Determine the (X, Y) coordinate at the center of the cell enclosing the given text.  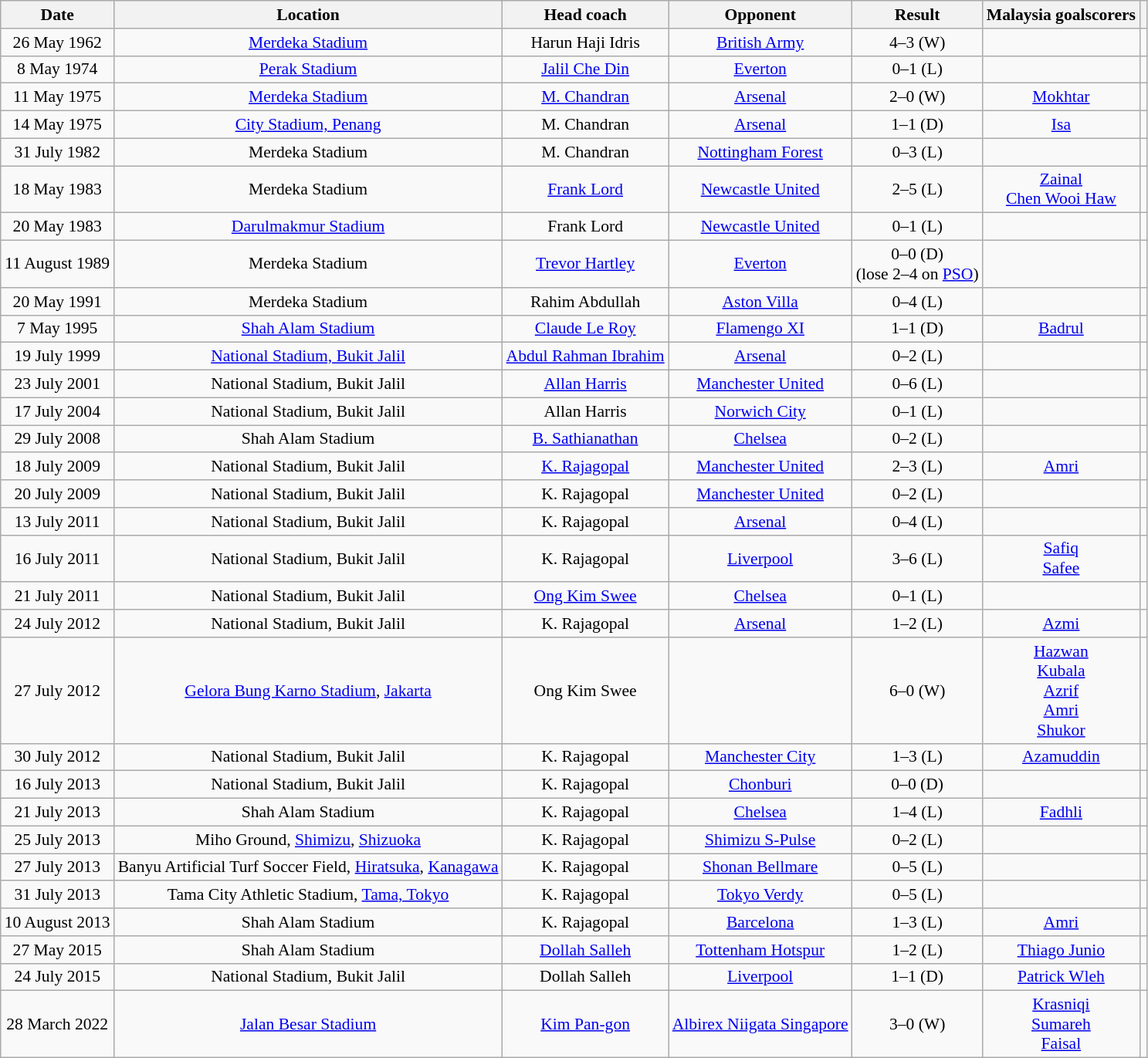
11 August 1989 (57, 264)
13 July 2011 (57, 522)
Badrul (1061, 329)
City Stadium, Penang (309, 125)
Jalil Che Din (585, 69)
Isa (1061, 125)
20 May 1983 (57, 227)
Darulmakmur Stadium (309, 227)
Trevor Hartley (585, 264)
24 July 2012 (57, 624)
27 May 2015 (57, 950)
18 May 1983 (57, 190)
Tokyo Verdy (760, 895)
25 July 2013 (57, 840)
0–6 (L) (917, 384)
19 July 1999 (57, 357)
Tottenham Hotspur (760, 950)
Barcelona (760, 922)
Miho Ground, Shimizu, Shizuoka (309, 840)
16 July 2013 (57, 785)
Result (917, 15)
Flamengo XI (760, 329)
Banyu Artificial Turf Soccer Field, Hiratsuka, Kanagawa (309, 867)
Manchester City (760, 757)
3–6 (L) (917, 559)
16 July 2011 (57, 559)
Kim Pan-gon (585, 1025)
11 May 1975 (57, 97)
24 July 2015 (57, 977)
Thiago Junio (1061, 950)
Rahim Abdullah (585, 302)
2–0 (W) (917, 97)
2–5 (L) (917, 190)
18 July 2009 (57, 467)
10 August 2013 (57, 922)
6–0 (W) (917, 691)
3–0 (W) (917, 1025)
Krasniqi Sumareh Faisal (1061, 1025)
27 July 2013 (57, 867)
28 March 2022 (57, 1025)
31 July 2013 (57, 895)
Safiq Safee (1061, 559)
Fadhli (1061, 813)
31 July 1982 (57, 152)
Perak Stadium (309, 69)
29 July 2008 (57, 439)
20 July 2009 (57, 494)
Jalan Besar Stadium (309, 1025)
Malaysia goalscorers (1061, 15)
17 July 2004 (57, 411)
Gelora Bung Karno Stadium, Jakarta (309, 691)
21 July 2011 (57, 597)
British Army (760, 42)
20 May 1991 (57, 302)
Shimizu S-Pulse (760, 840)
B. Sathianathan (585, 439)
4–3 (W) (917, 42)
Patrick Wleh (1061, 977)
23 July 2001 (57, 384)
Opponent (760, 15)
1–4 (L) (917, 813)
26 May 1962 (57, 42)
Nottingham Forest (760, 152)
Zainal Chen Wooi Haw (1061, 190)
30 July 2012 (57, 757)
Aston Villa (760, 302)
Location (309, 15)
Abdul Rahman Ibrahim (585, 357)
Albirex Niigata Singapore (760, 1025)
21 July 2013 (57, 813)
0–0 (D) (917, 785)
14 May 1975 (57, 125)
Hazwan Kubala Azrif Amri Shukor (1061, 691)
Harun Haji Idris (585, 42)
8 May 1974 (57, 69)
Shonan Bellmare (760, 867)
Azmi (1061, 624)
Claude Le Roy (585, 329)
Date (57, 15)
Tama City Athletic Stadium, Tama, Tokyo (309, 895)
27 July 2012 (57, 691)
7 May 1995 (57, 329)
0–3 (L) (917, 152)
Head coach (585, 15)
2–3 (L) (917, 467)
Mokhtar (1061, 97)
Chonburi (760, 785)
0–0 (D)(lose 2–4 on PSO) (917, 264)
Azamuddin (1061, 757)
Norwich City (760, 411)
